Return [x, y] of the center of cell containing provided text 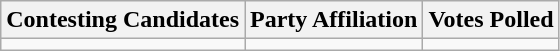
Contesting Candidates [123, 20]
Party Affiliation [334, 20]
Votes Polled [491, 20]
